Pinpoint the cell where the given text exists, returning its (x, y) midpoint coordinate. 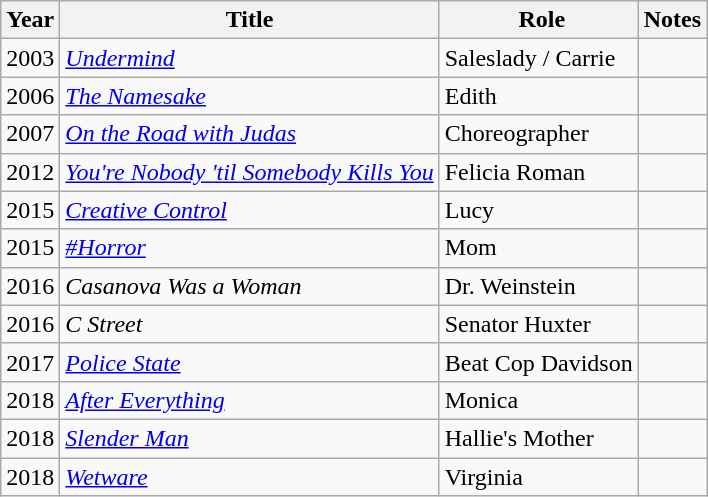
Casanova Was a Woman (250, 286)
Virginia (538, 477)
The Namesake (250, 96)
Choreographer (538, 134)
Slender Man (250, 438)
Wetware (250, 477)
You're Nobody 'til Somebody Kills You (250, 172)
Lucy (538, 210)
Undermind (250, 58)
After Everything (250, 400)
C Street (250, 324)
2012 (30, 172)
Police State (250, 362)
On the Road with Judas (250, 134)
2007 (30, 134)
Role (538, 20)
Notes (672, 20)
Monica (538, 400)
Hallie's Mother (538, 438)
Senator Huxter (538, 324)
Saleslady / Carrie (538, 58)
Creative Control (250, 210)
Felicia Roman (538, 172)
2017 (30, 362)
2003 (30, 58)
2006 (30, 96)
Edith (538, 96)
Beat Cop Davidson (538, 362)
Year (30, 20)
Mom (538, 248)
#Horror (250, 248)
Title (250, 20)
Dr. Weinstein (538, 286)
